Pinpoint the cell where the given text exists, returning its (x, y) midpoint coordinate. 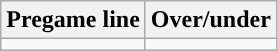
Pregame line (74, 20)
Over/under (210, 20)
